Identify which cell holds the provided text, then report its [x, y] central coordinate. 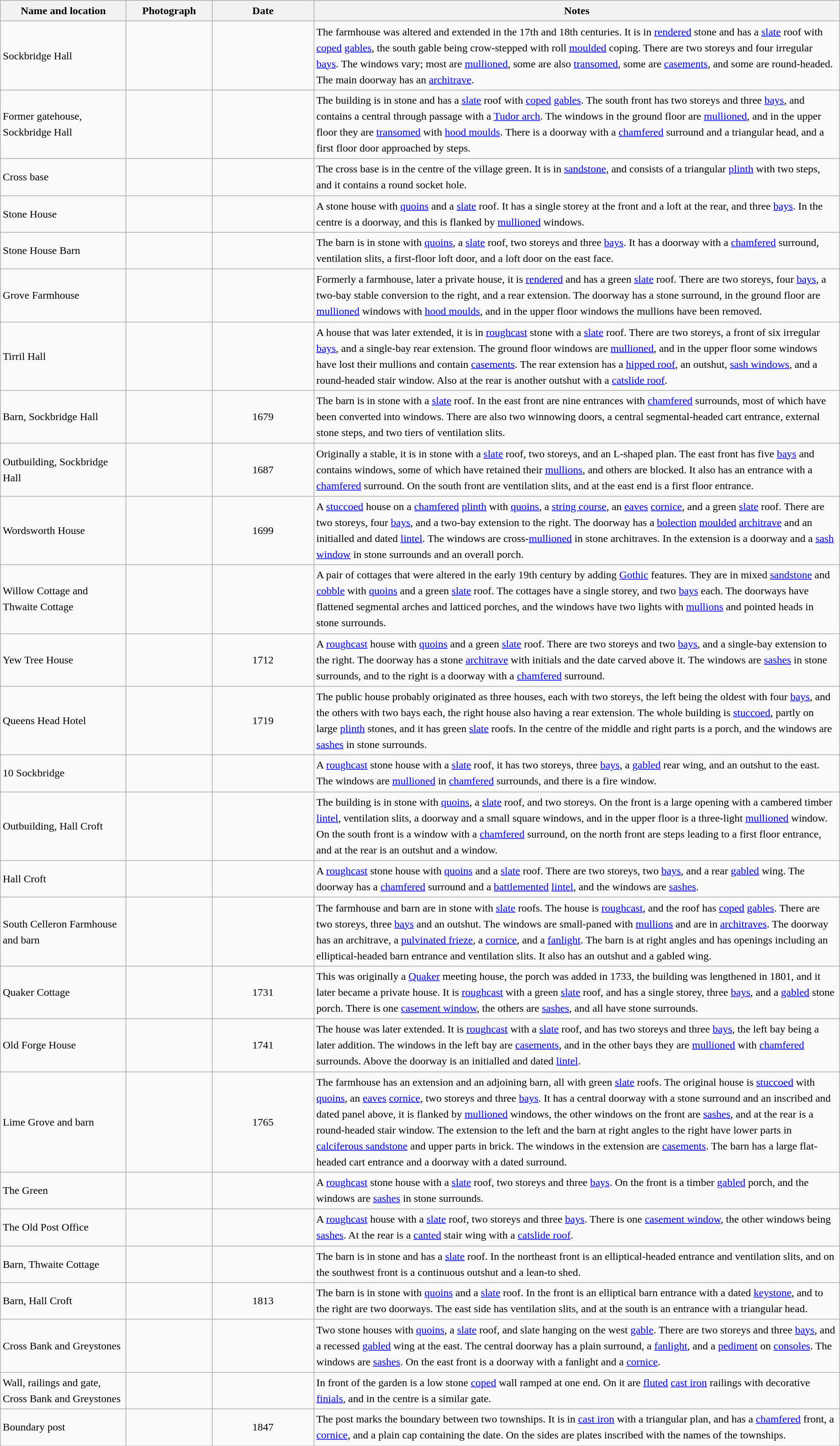
Former gatehouse, Sockbridge Hall [63, 124]
Sockbridge Hall [63, 56]
Notes [577, 11]
Cross Bank and Greystones [63, 1345]
Date [263, 11]
Wordsworth House [63, 530]
Stone House Barn [63, 251]
Willow Cottage and Thwaite Cottage [63, 599]
Tirril Hall [63, 356]
Outbuilding, Sockbridge Hall [63, 470]
Grove Farmhouse [63, 295]
1765 [263, 1122]
10 Sockbridge [63, 774]
1813 [263, 1301]
1679 [263, 417]
The Green [63, 1190]
Quaker Cottage [63, 993]
The Old Post Office [63, 1228]
1687 [263, 470]
Old Forge House [63, 1045]
Name and location [63, 11]
Barn, Sockbridge Hall [63, 417]
1712 [263, 660]
1719 [263, 721]
Cross base [63, 177]
Yew Tree House [63, 660]
Stone House [63, 214]
South Celleron Farmhouse and barn [63, 932]
Wall, railings and gate,Cross Bank and Greystones [63, 1391]
1741 [263, 1045]
Barn, Hall Croft [63, 1301]
1847 [263, 1427]
Photograph [169, 11]
Barn, Thwaite Cottage [63, 1264]
Lime Grove and barn [63, 1122]
1699 [263, 530]
Queens Head Hotel [63, 721]
Hall Croft [63, 879]
Outbuilding, Hall Croft [63, 826]
Boundary post [63, 1427]
1731 [263, 993]
